Scan for the cell matching the given text and deliver its (X, Y) coordinate at center. 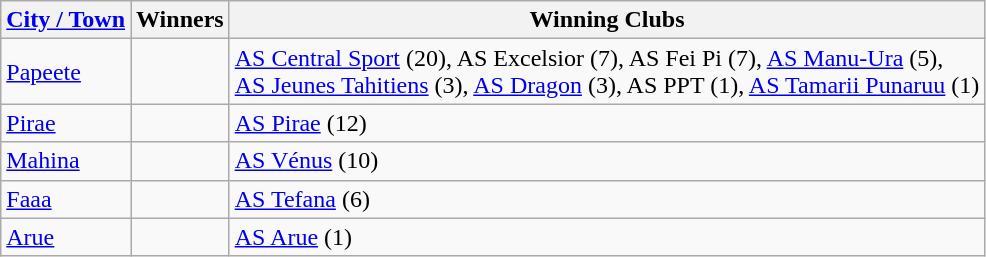
Papeete (66, 72)
Faaa (66, 199)
Winners (180, 20)
Arue (66, 237)
City / Town (66, 20)
AS Central Sport (20), AS Excelsior (7), AS Fei Pi (7), AS Manu-Ura (5),AS Jeunes Tahitiens (3), AS Dragon (3), AS PPT (1), AS Tamarii Punaruu (1) (607, 72)
Pirae (66, 123)
Winning Clubs (607, 20)
AS Vénus (10) (607, 161)
Mahina (66, 161)
AS Arue (1) (607, 237)
AS Pirae (12) (607, 123)
AS Tefana (6) (607, 199)
